Locate the cell with the specified text and output its [X, Y] center coordinate. 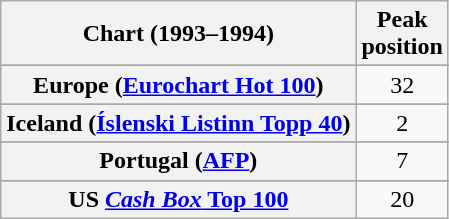
Europe (Eurochart Hot 100) [178, 85]
Portugal (AFP) [178, 161]
US Cash Box Top 100 [178, 199]
Peakposition [402, 34]
20 [402, 199]
7 [402, 161]
Chart (1993–1994) [178, 34]
2 [402, 123]
32 [402, 85]
Iceland (Íslenski Listinn Topp 40) [178, 123]
